Detect which cell encompasses the target text, then output its [X, Y] center coordinate. 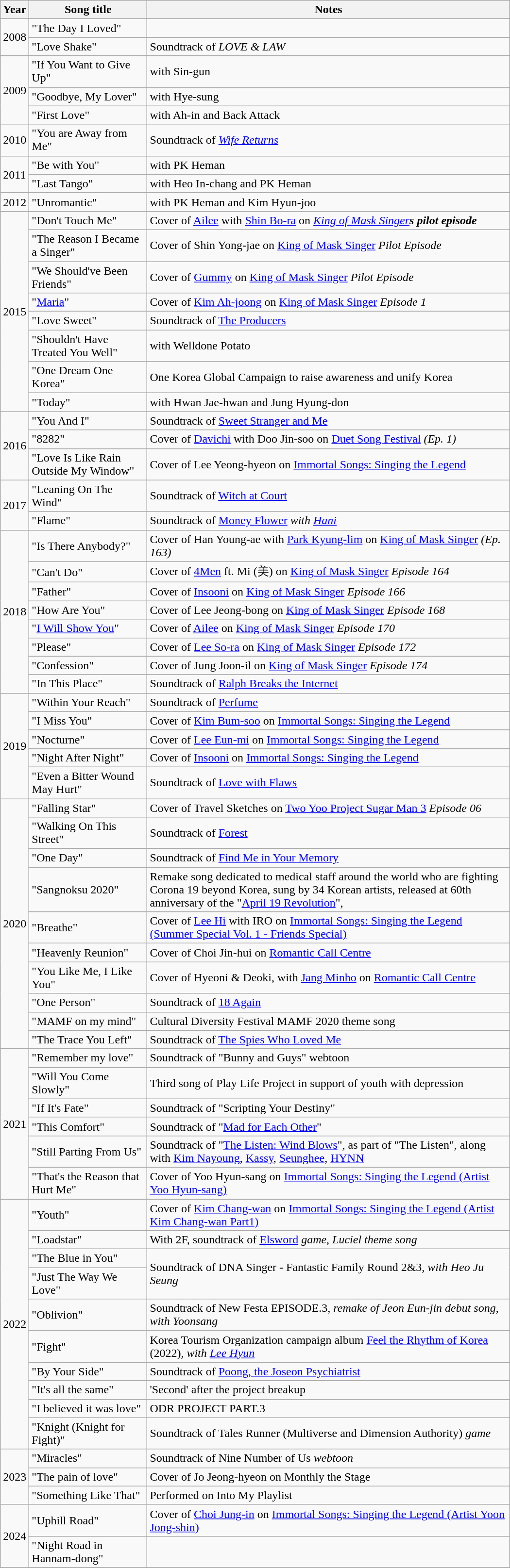
"Will You Come Slowly" [88, 1083]
"Be with You" [88, 165]
Cover of Lee So-ra on King of Mask Singer Episode 172 [328, 647]
"Walking On This Street" [88, 833]
"One Dream One Korea" [88, 378]
Soundtrack of Find Me in Your Memory [328, 858]
"That's the Reason that Hurt Me" [88, 1183]
"Maria" [88, 302]
"I Will Show You" [88, 628]
"Last Tango" [88, 183]
"Breathe" [88, 928]
Cover of Kim Ah-joong on King of Mask Singer Episode 1 [328, 302]
"The Reason I Became a Singer" [88, 246]
Soundtrack of "Bunny and Guys" webtoon [328, 1058]
Cover of Ailee with Shin Bo-ra on King of Mask Singers pilot episode [328, 220]
Cover of Insooni on Immortal Songs: Singing the Legend [328, 758]
"Falling Star" [88, 808]
"Love Shake" [88, 47]
"MAMF on my mind" [88, 1021]
"Knight (Knight for Fight)" [88, 1434]
with Hwan Jae-hwan and Jung Hyung-don [328, 402]
Notes [328, 10]
with Heo In-chang and PK Heman [328, 183]
Soundtrack of The Producers [328, 321]
Soundtrack of Poong, the Joseon Psychiatrist [328, 1371]
"The Day I Loved" [88, 28]
2011 [15, 174]
"How Are You" [88, 610]
Cover of Kim Chang-wan on Immortal Songs: Singing the Legend (Artist Kim Chang-wan Part1) [328, 1214]
Soundtrack of "Scripting Your Destiny" [328, 1108]
"Leaning On The Wind" [88, 496]
Soundtrack of Tales Runner (Multiverse and Dimension Authority) game [328, 1434]
Cultural Diversity Festival MAMF 2020 theme song [328, 1021]
"Today" [88, 402]
"Love Sweet" [88, 321]
2019 [15, 745]
"Uphill Road" [88, 1520]
Cover of 4Men ft. Mi (美) on King of Mask Singer Episode 164 [328, 572]
"Loadstar" [88, 1240]
"Father" [88, 592]
Soundtrack of 18 Again [328, 1003]
"Within Your Reach" [88, 702]
"Oblivion" [88, 1315]
Song title [88, 10]
2020 [15, 924]
"Is There Anybody?" [88, 545]
"Youth" [88, 1214]
One Korea Global Campaign to raise awareness and unify Korea [328, 378]
"If It's Fate" [88, 1108]
"Even a Bitter Wound May Hurt" [88, 782]
"Don't Touch Me" [88, 220]
"Something Like That" [88, 1495]
"Confession" [88, 665]
"Heavenly Reunion" [88, 953]
with PK Heman [328, 165]
Performed on Into My Playlist [328, 1495]
Cover of Choi Jin-hui on Romantic Call Centre [328, 953]
2023 [15, 1477]
2010 [15, 140]
ODR PROJECT PART.3 [328, 1408]
Soundtrack of The Spies Who Loved Me [328, 1040]
"By Your Side" [88, 1371]
2017 [15, 505]
"Remember my love" [88, 1058]
Soundtrack of DNA Singer - Fantastic Family Round 2&3, with Heo Ju Seung [328, 1274]
2021 [15, 1124]
"Nocturne" [88, 739]
Cover of Hyeoni & Deoki, with Jang Minho on Romantic Call Centre [328, 977]
with Ah-in and Back Attack [328, 115]
with PK Heman and Kim Hyun-joo [328, 202]
"8282" [88, 439]
Soundtrack of New Festa EPISODE.3, remake of Jeon Eun-jin debut song, with Yoonsang [328, 1315]
"Night After Night" [88, 758]
2009 [15, 90]
"The pain of love" [88, 1477]
Soundtrack of Wife Returns [328, 140]
"Shouldn't Have Treated You Well" [88, 346]
Soundtrack of LOVE & LAW [328, 47]
2018 [15, 611]
"This Comfort" [88, 1126]
Cover of Kim Bum-soo on Immortal Songs: Singing the Legend [328, 721]
Cover of Lee Hi with IRO on Immortal Songs: Singing the Legend (Summer Special Vol. 1 - Friends Special) [328, 928]
"I Miss You" [88, 721]
with Hye-sung [328, 97]
"If You Want to Give Up" [88, 72]
2022 [15, 1324]
"The Trace You Left" [88, 1040]
Third song of Play Life Project in support of youth with depression [328, 1083]
"I believed it was love" [88, 1408]
Soundtrack of Perfume [328, 702]
Soundtrack of Love with Flaws [328, 782]
Soundtrack of Witch at Court [328, 496]
Soundtrack of Sweet Stranger and Me [328, 421]
With 2F, soundtrack of Elsword game, Luciel theme song [328, 1240]
2012 [15, 202]
Cover of Jo Jeong-hyeon on Monthly the Stage [328, 1477]
2016 [15, 446]
Cover of Travel Sketches on Two Yoo Project Sugar Man 3 Episode 06 [328, 808]
'Second' after the project breakup [328, 1390]
"Can't Do" [88, 572]
"Still Parting From Us" [88, 1151]
"It's all the same" [88, 1390]
"You are Away from Me" [88, 140]
"First Love" [88, 115]
Cover of Jung Joon-il on King of Mask Singer Episode 174 [328, 665]
Cover of Choi Jung-in on Immortal Songs: Singing the Legend (Artist Yoon Jong-shin) [328, 1520]
Soundtrack of "The Listen: Wind Blows", as part of "The Listen", along with Kim Nayoung, Kassy, Seunghee, HYNN [328, 1151]
Cover of Han Young-ae with Park Kyung-lim on King of Mask Singer (Ep. 163) [328, 545]
Soundtrack of Money Flower with Hani [328, 521]
"Flame" [88, 521]
"One Person" [88, 1003]
Cover of Lee Jeong-bong on King of Mask Singer Episode 168 [328, 610]
"Goodbye, My Lover" [88, 97]
Year [15, 10]
Soundtrack of Nine Number of Us webtoon [328, 1458]
with Welldone Potato [328, 346]
2024 [15, 1536]
"Love Is Like Rain Outside My Window" [88, 464]
Soundtrack of Forest [328, 833]
with Sin-gun [328, 72]
"Night Road in Hannam-dong" [88, 1552]
Cover of Lee Eun-mi on Immortal Songs: Singing the Legend [328, 739]
"The Blue in You" [88, 1258]
2015 [15, 311]
Soundtrack of Ralph Breaks the Internet [328, 684]
Cover of Ailee on King of Mask Singer Episode 170 [328, 628]
"You Like Me, I Like You" [88, 977]
"One Day" [88, 858]
Cover of Insooni on King of Mask Singer Episode 166 [328, 592]
Korea Tourism Organization campaign album Feel the Rhythm of Korea (2022), with Lee Hyun [328, 1346]
"We Should've Been Friends" [88, 277]
Cover of Lee Yeong-hyeon on Immortal Songs: Singing the Legend [328, 464]
"Just The Way We Love" [88, 1283]
Cover of Gummy on King of Mask Singer Pilot Episode [328, 277]
Soundtrack of "Mad for Each Other" [328, 1126]
"In This Place" [88, 684]
"You And I" [88, 421]
Cover of Davichi with Doo Jin-soo on Duet Song Festival (Ep. 1) [328, 439]
"Unromantic" [88, 202]
"Miracles" [88, 1458]
"Fight" [88, 1346]
Cover of Yoo Hyun-sang on Immortal Songs: Singing the Legend (Artist Yoo Hyun-sang) [328, 1183]
Cover of Shin Yong-jae on King of Mask Singer Pilot Episode [328, 246]
"Sangnoksu 2020" [88, 890]
"Please" [88, 647]
2008 [15, 37]
